Provide the (x, y) coordinate of the cell's center where the given text is located.  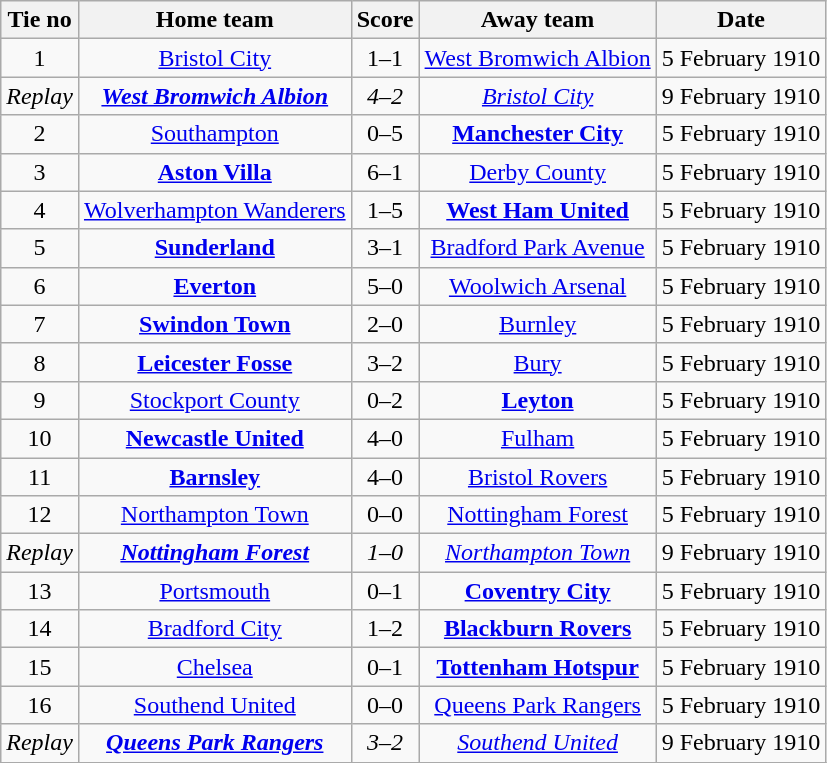
Newcastle United (214, 438)
Bradford Park Avenue (538, 248)
0–5 (385, 134)
Everton (214, 286)
Wolverhampton Wanderers (214, 210)
Aston Villa (214, 172)
Bradford City (214, 629)
Sunderland (214, 248)
15 (40, 667)
16 (40, 705)
Burnley (538, 324)
3 (40, 172)
Bury (538, 362)
1–1 (385, 58)
Stockport County (214, 400)
3–1 (385, 248)
Chelsea (214, 667)
Blackburn Rovers (538, 629)
5 (40, 248)
Date (741, 20)
2–0 (385, 324)
Leyton (538, 400)
1–2 (385, 629)
2 (40, 134)
12 (40, 515)
Manchester City (538, 134)
11 (40, 477)
1 (40, 58)
1–0 (385, 553)
Portsmouth (214, 591)
5–0 (385, 286)
14 (40, 629)
9 (40, 400)
10 (40, 438)
Woolwich Arsenal (538, 286)
6 (40, 286)
Away team (538, 20)
Bristol Rovers (538, 477)
0–2 (385, 400)
1–5 (385, 210)
Swindon Town (214, 324)
7 (40, 324)
6–1 (385, 172)
Tie no (40, 20)
Tottenham Hotspur (538, 667)
Leicester Fosse (214, 362)
Fulham (538, 438)
8 (40, 362)
Southampton (214, 134)
Score (385, 20)
13 (40, 591)
Derby County (538, 172)
West Ham United (538, 210)
4–2 (385, 96)
4 (40, 210)
Coventry City (538, 591)
Barnsley (214, 477)
Home team (214, 20)
